Determine the [X, Y] coordinate at the center of the cell enclosing the given text.  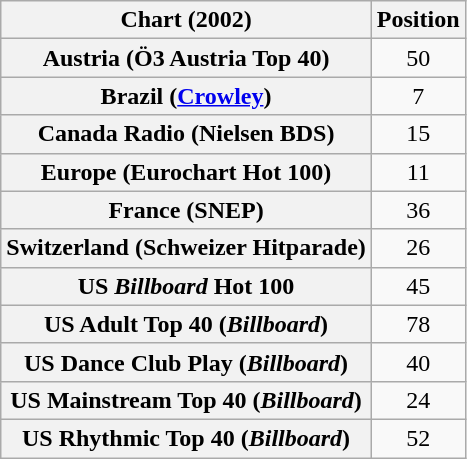
Switzerland (Schweizer Hitparade) [186, 248]
US Adult Top 40 (Billboard) [186, 324]
11 [418, 172]
26 [418, 248]
36 [418, 210]
Brazil (Crowley) [186, 96]
78 [418, 324]
Europe (Eurochart Hot 100) [186, 172]
7 [418, 96]
US Billboard Hot 100 [186, 286]
US Rhythmic Top 40 (Billboard) [186, 438]
52 [418, 438]
24 [418, 400]
40 [418, 362]
US Dance Club Play (Billboard) [186, 362]
Canada Radio (Nielsen BDS) [186, 134]
US Mainstream Top 40 (Billboard) [186, 400]
45 [418, 286]
Chart (2002) [186, 20]
France (SNEP) [186, 210]
50 [418, 58]
15 [418, 134]
Position [418, 20]
Austria (Ö3 Austria Top 40) [186, 58]
